Provide the (X, Y) coordinate of the cell's center where the given text is located.  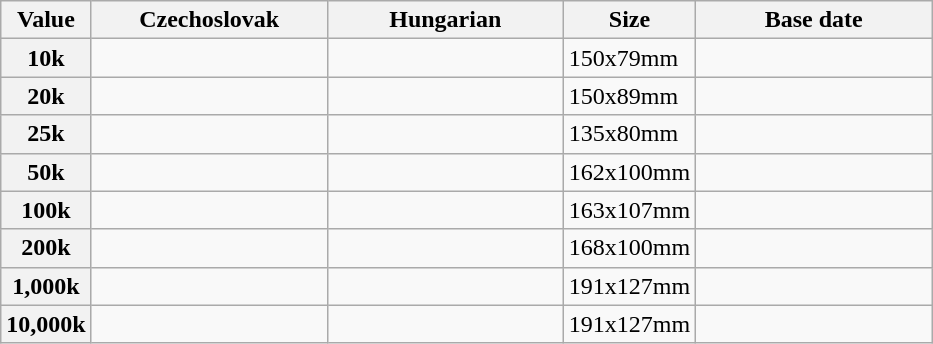
Size (629, 20)
Hungarian (445, 20)
135x80mm (629, 134)
150x89mm (629, 96)
20k (46, 96)
50k (46, 172)
10,000k (46, 324)
162x100mm (629, 172)
Value (46, 20)
100k (46, 210)
200k (46, 248)
168x100mm (629, 248)
Base date (814, 20)
163x107mm (629, 210)
Czechoslovak (209, 20)
25k (46, 134)
150x79mm (629, 58)
1,000k (46, 286)
10k (46, 58)
